From the cell containing the given text, extract its center point as [x, y] coordinate. 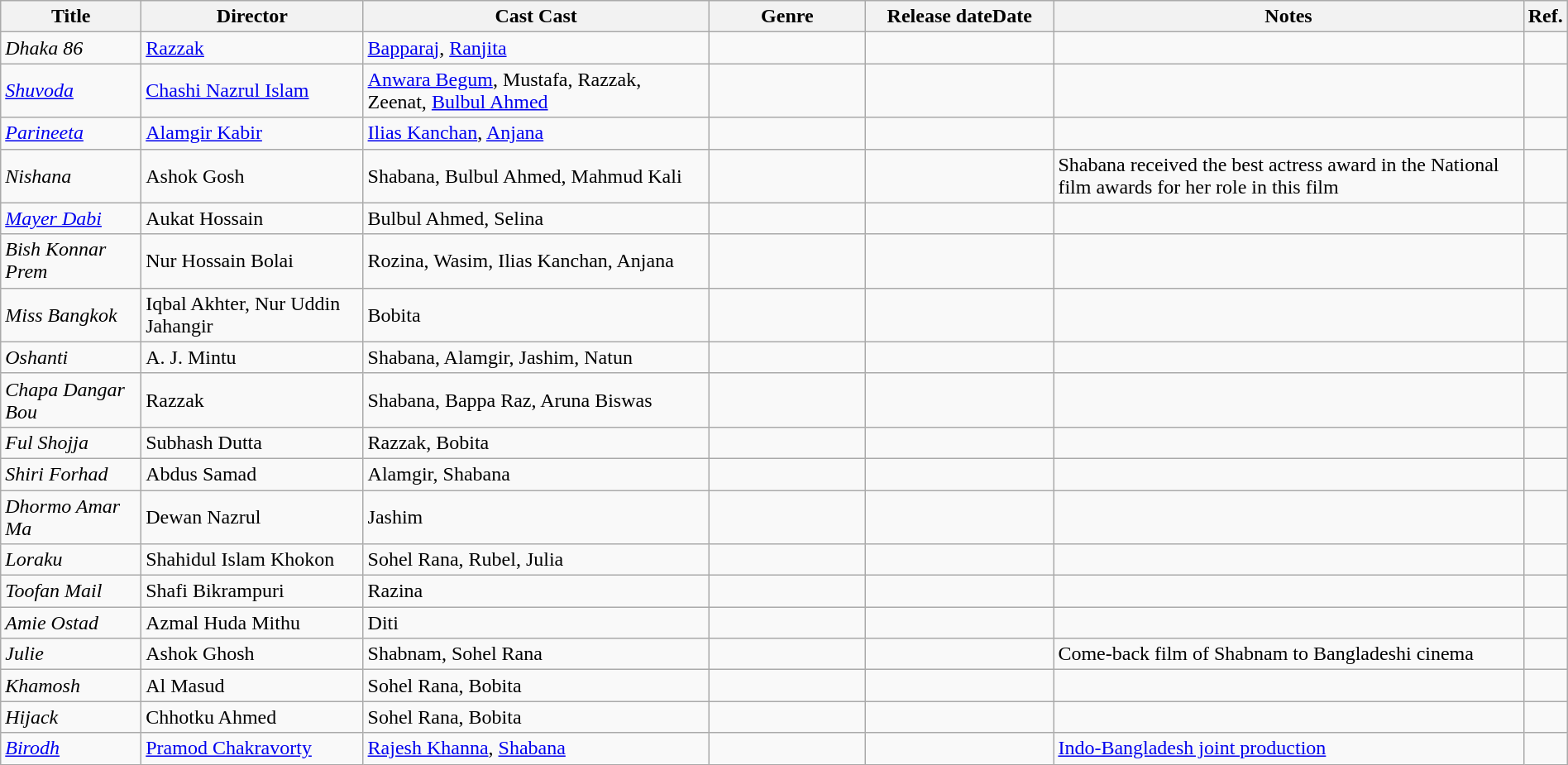
Nur Hossain Bolai [252, 261]
Azmal Huda Mithu [252, 623]
Ful Shojja [71, 442]
Bobita [536, 314]
Shuvoda [71, 91]
Shabana received the best actress award in the National film awards for her role in this film [1288, 175]
Shabana, Bappa Raz, Aruna Biswas [536, 400]
Miss Bangkok [71, 314]
A. J. Mintu [252, 357]
Sohel Rana, Rubel, Julia [536, 560]
Shabana, Bulbul Ahmed, Mahmud Kali [536, 175]
Toofan Mail [71, 591]
Oshanti [71, 357]
Loraku [71, 560]
Abdus Samad [252, 474]
Shiri Forhad [71, 474]
Bapparaj, Ranjita [536, 48]
Shahidul Islam Khokon [252, 560]
Release dateDate [959, 17]
Alamgir, Shabana [536, 474]
Alamgir Kabir [252, 133]
Ashok Ghosh [252, 654]
Rajesh Khanna, Shabana [536, 748]
Dhaka 86 [71, 48]
Jashim [536, 516]
Notes [1288, 17]
Al Masud [252, 686]
Ashok Gosh [252, 175]
Iqbal Akhter, Nur Uddin Jahangir [252, 314]
Rozina, Wasim, Ilias Kanchan, Anjana [536, 261]
Dewan Nazrul [252, 516]
Julie [71, 654]
Indo-Bangladesh joint production [1288, 748]
Bish Konnar Prem [71, 261]
Dhormo Amar Ma [71, 516]
Director [252, 17]
Chashi Nazrul Islam [252, 91]
Chapa Dangar Bou [71, 400]
Nishana [71, 175]
Shafi Bikrampuri [252, 591]
Razina [536, 591]
Cast Cast [536, 17]
Shabana, Alamgir, Jashim, Natun [536, 357]
Mayer Dabi [71, 218]
Parineeta [71, 133]
Pramod Chakravorty [252, 748]
Aukat Hossain [252, 218]
Amie Ostad [71, 623]
Diti [536, 623]
Chhotku Ahmed [252, 717]
Birodh [71, 748]
Anwara Begum, Mustafa, Razzak, Zeenat, Bulbul Ahmed [536, 91]
Razzak, Bobita [536, 442]
Hijack [71, 717]
Genre [787, 17]
Subhash Dutta [252, 442]
Come-back film of Shabnam to Bangladeshi cinema [1288, 654]
Bulbul Ahmed, Selina [536, 218]
Ref. [1545, 17]
Khamosh [71, 686]
Shabnam, Sohel Rana [536, 654]
Title [71, 17]
Ilias Kanchan, Anjana [536, 133]
